Locate the cell with the specified text and output its (X, Y) center coordinate. 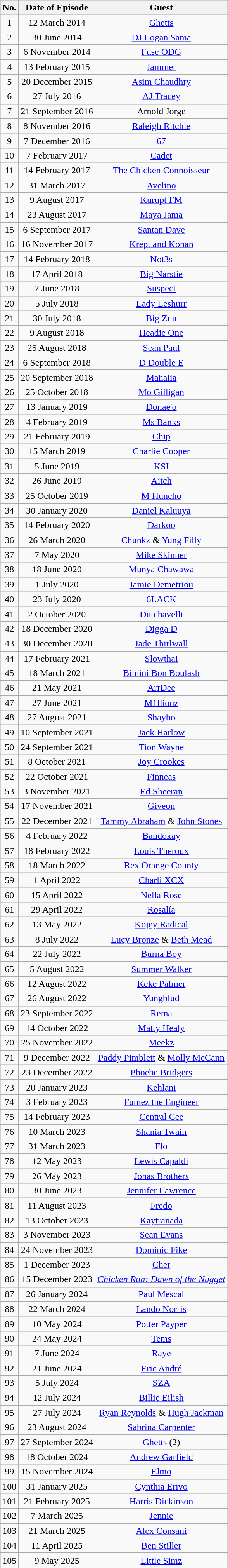
53 (9, 791)
1 December 2023 (57, 1265)
22 December 2021 (57, 821)
25 (9, 377)
Bimini Bon Boulash (161, 673)
13 October 2023 (57, 1220)
9 August 2018 (57, 333)
Asim Chaudhry (161, 82)
8 October 2021 (57, 762)
4 February 2019 (57, 422)
20 December 2015 (57, 82)
Avelino (161, 185)
45 (9, 673)
26 January 2024 (57, 1294)
15 April 2022 (57, 895)
12 March 2014 (57, 23)
29 (9, 437)
5 July 2018 (57, 303)
6 September 2017 (57, 230)
8 (9, 126)
Cher (161, 1265)
24 May 2024 (57, 1338)
Sabrina Carpenter (161, 1427)
39 (9, 584)
27 July 2016 (57, 96)
31 March 2017 (57, 185)
27 (9, 407)
23 (9, 348)
12 August 2022 (57, 984)
16 November 2017 (57, 244)
13 May 2022 (57, 925)
40 (9, 599)
Tems (161, 1338)
27 June 2021 (57, 703)
32 (9, 481)
18 October 2024 (57, 1457)
Jonas Brothers (161, 1176)
18 June 2020 (57, 570)
Digga D (161, 629)
24 (9, 362)
66 (9, 984)
2 (9, 37)
43 (9, 643)
30 June 2014 (57, 37)
Fuse ODG (161, 52)
21 June 2024 (57, 1368)
42 (9, 629)
38 (9, 570)
Dutchavelli (161, 614)
Lady Leshurr (161, 303)
Lando Norris (161, 1309)
68 (9, 1013)
1 April 2022 (57, 880)
Mahalia (161, 377)
22 March 2024 (57, 1309)
30 December 2020 (57, 643)
Suspect (161, 289)
Chicken Run: Dawn of the Nugget (161, 1279)
Burna Boy (161, 954)
Ryan Reynolds & Hugh Jackman (161, 1413)
34 (9, 510)
No. (9, 8)
Yungblud (161, 998)
3 November 2023 (57, 1235)
Cadet (161, 155)
7 December 2016 (57, 141)
70 (9, 1043)
63 (9, 939)
7 February 2017 (57, 155)
Ms Banks (161, 422)
4 (9, 67)
Jennie (161, 1516)
Fumez the Engineer (161, 1102)
10 September 2021 (57, 732)
31 January 2025 (57, 1486)
Elmo (161, 1472)
Giveon (161, 806)
Billie Eilish (161, 1398)
82 (9, 1220)
7 May 2020 (57, 555)
16 (9, 244)
58 (9, 865)
Meekz (161, 1043)
SZA (161, 1383)
KSI (161, 466)
3 February 2023 (57, 1102)
Summer Walker (161, 969)
Santan Dave (161, 230)
8 July 2022 (57, 939)
15 (9, 230)
99 (9, 1472)
50 (9, 747)
97 (9, 1442)
85 (9, 1265)
30 June 2023 (57, 1191)
Donae'o (161, 407)
M Huncho (161, 496)
20 September 2018 (57, 377)
11 April 2025 (57, 1545)
Rex Orange County (161, 865)
102 (9, 1516)
9 (9, 141)
5 June 2019 (57, 466)
Kurupt FM (161, 200)
19 (9, 289)
Charlie Cooper (161, 451)
10 March 2023 (57, 1132)
28 (9, 422)
74 (9, 1102)
13 February 2015 (57, 67)
Paddy Pimblett & Molly McCann (161, 1058)
Slowthai (161, 659)
31 (9, 466)
Potter Payper (161, 1324)
12 May 2023 (57, 1161)
23 July 2020 (57, 599)
4 February 2022 (57, 836)
14 February 2018 (57, 259)
14 February 2020 (57, 525)
3 (9, 52)
6 September 2018 (57, 362)
23 December 2022 (57, 1072)
96 (9, 1427)
Shania Twain (161, 1132)
21 March 2025 (57, 1531)
17 February 2021 (57, 659)
55 (9, 821)
25 November 2022 (57, 1043)
Sean Paul (161, 348)
18 (9, 274)
Daniel Kaluuya (161, 510)
Raye (161, 1353)
Krept and Konan (161, 244)
Chip (161, 437)
10 (9, 155)
Chunkz & Yung Filly (161, 540)
Mo Gilligan (161, 392)
17 November 2021 (57, 806)
77 (9, 1146)
Ed Sheeran (161, 791)
26 March 2020 (57, 540)
Lucy Bronze & Beth Mead (161, 939)
100 (9, 1486)
Jade Thirlwall (161, 643)
52 (9, 777)
22 July 2022 (57, 954)
15 November 2024 (57, 1472)
Phoebe Bridgers (161, 1072)
Not3s (161, 259)
Cynthia Erivo (161, 1486)
60 (9, 895)
17 (9, 259)
Mike Skinner (161, 555)
Kehlani (161, 1087)
15 December 2023 (57, 1279)
Joy Crookes (161, 762)
Finneas (161, 777)
91 (9, 1353)
6 November 2014 (57, 52)
Alex Consani (161, 1531)
10 May 2024 (57, 1324)
73 (9, 1087)
41 (9, 614)
95 (9, 1413)
18 March 2022 (57, 865)
26 June 2019 (57, 481)
27 September 2024 (57, 1442)
92 (9, 1368)
21 (9, 318)
Jammer (161, 67)
Ghetts (2) (161, 1442)
86 (9, 1279)
27 August 2021 (57, 718)
44 (9, 659)
Jamie Demetriou (161, 584)
65 (9, 969)
14 February 2023 (57, 1117)
22 October 2021 (57, 777)
23 September 2022 (57, 1013)
Charli XCX (161, 880)
30 (9, 451)
Central Cee (161, 1117)
Louis Theroux (161, 850)
Flo (161, 1146)
Maya Jama (161, 215)
26 (9, 392)
Big Zuu (161, 318)
46 (9, 688)
Headie One (161, 333)
Paul Mescal (161, 1294)
26 August 2022 (57, 998)
1 (9, 23)
D Double E (161, 362)
18 December 2020 (57, 629)
18 March 2021 (57, 673)
Shaybo (161, 718)
13 January 2019 (57, 407)
ArrDee (161, 688)
Darkoo (161, 525)
9 December 2022 (57, 1058)
101 (9, 1501)
21 May 2021 (57, 688)
22 (9, 333)
7 June 2024 (57, 1353)
105 (9, 1560)
51 (9, 762)
25 August 2018 (57, 348)
Eric André (161, 1368)
Matty Healy (161, 1028)
54 (9, 806)
2 October 2020 (57, 614)
18 February 2022 (57, 850)
84 (9, 1250)
5 August 2022 (57, 969)
Rema (161, 1013)
9 May 2025 (57, 1560)
The Chicken Connoisseur (161, 170)
24 September 2021 (57, 747)
15 March 2019 (57, 451)
37 (9, 555)
M1llionz (161, 703)
88 (9, 1309)
93 (9, 1383)
33 (9, 496)
1 July 2020 (57, 584)
21 February 2019 (57, 437)
14 October 2022 (57, 1028)
49 (9, 732)
79 (9, 1176)
23 August 2017 (57, 215)
Arnold Jorge (161, 111)
25 October 2018 (57, 392)
81 (9, 1206)
72 (9, 1072)
27 July 2024 (57, 1413)
35 (9, 525)
12 (9, 185)
Kaytranada (161, 1220)
7 June 2018 (57, 289)
Harris Dickinson (161, 1501)
14 February 2017 (57, 170)
6 (9, 96)
90 (9, 1338)
31 March 2023 (57, 1146)
26 May 2023 (57, 1176)
30 July 2018 (57, 318)
Raleigh Ritchie (161, 126)
DJ Logan Sama (161, 37)
Jennifer Lawrence (161, 1191)
78 (9, 1161)
80 (9, 1191)
14 (9, 215)
21 September 2016 (57, 111)
Keke Palmer (161, 984)
103 (9, 1531)
61 (9, 910)
23 August 2024 (57, 1427)
3 November 2021 (57, 791)
11 (9, 170)
76 (9, 1132)
11 August 2023 (57, 1206)
59 (9, 880)
Nella Rose (161, 895)
36 (9, 540)
20 January 2023 (57, 1087)
21 February 2025 (57, 1501)
104 (9, 1545)
30 January 2020 (57, 510)
Bandokay (161, 836)
20 (9, 303)
Little Simz (161, 1560)
62 (9, 925)
64 (9, 954)
9 August 2017 (57, 200)
13 (9, 200)
48 (9, 718)
Aitch (161, 481)
Tammy Abraham & John Stones (161, 821)
24 November 2023 (57, 1250)
AJ Tracey (161, 96)
7 March 2025 (57, 1516)
75 (9, 1117)
Tion Wayne (161, 747)
47 (9, 703)
Sean Evans (161, 1235)
Guest (161, 8)
7 (9, 111)
Fredo (161, 1206)
5 (9, 82)
Ghetts (161, 23)
8 November 2016 (57, 126)
6LACK (161, 599)
Jack Harlow (161, 732)
5 July 2024 (57, 1383)
Big Narstie (161, 274)
71 (9, 1058)
29 April 2022 (57, 910)
Munya Chawawa (161, 570)
Kojey Radical (161, 925)
12 July 2024 (57, 1398)
94 (9, 1398)
83 (9, 1235)
69 (9, 1028)
57 (9, 850)
87 (9, 1294)
25 October 2019 (57, 496)
Ben Stiller (161, 1545)
Dominic Fike (161, 1250)
17 April 2018 (57, 274)
89 (9, 1324)
56 (9, 836)
Date of Episode (57, 8)
Lewis Capaldi (161, 1161)
Rosalía (161, 910)
Andrew Garfield (161, 1457)
98 (9, 1457)
